Pinpoint the cell where the given text exists, returning its [x, y] midpoint coordinate. 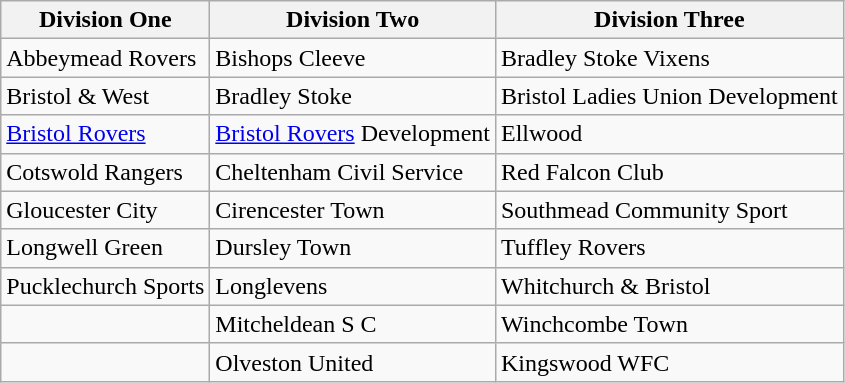
Cotswold Rangers [106, 172]
Tuffley Rovers [669, 248]
Bradley Stoke [353, 96]
Bradley Stoke Vixens [669, 58]
Cirencester Town [353, 210]
Pucklechurch Sports [106, 286]
Cheltenham Civil Service [353, 172]
Division Two [353, 20]
Olveston United [353, 362]
Dursley Town [353, 248]
Red Falcon Club [669, 172]
Longlevens [353, 286]
Mitcheldean S C [353, 324]
Bristol Ladies Union Development [669, 96]
Longwell Green [106, 248]
Division Three [669, 20]
Southmead Community Sport [669, 210]
Whitchurch & Bristol [669, 286]
Bristol & West [106, 96]
Kingswood WFC [669, 362]
Gloucester City [106, 210]
Bishops Cleeve [353, 58]
Winchcombe Town [669, 324]
Abbeymead Rovers [106, 58]
Division One [106, 20]
Bristol Rovers Development [353, 134]
Bristol Rovers [106, 134]
Ellwood [669, 134]
